Output the (X, Y) coordinate of the center of the cell containing the given text.  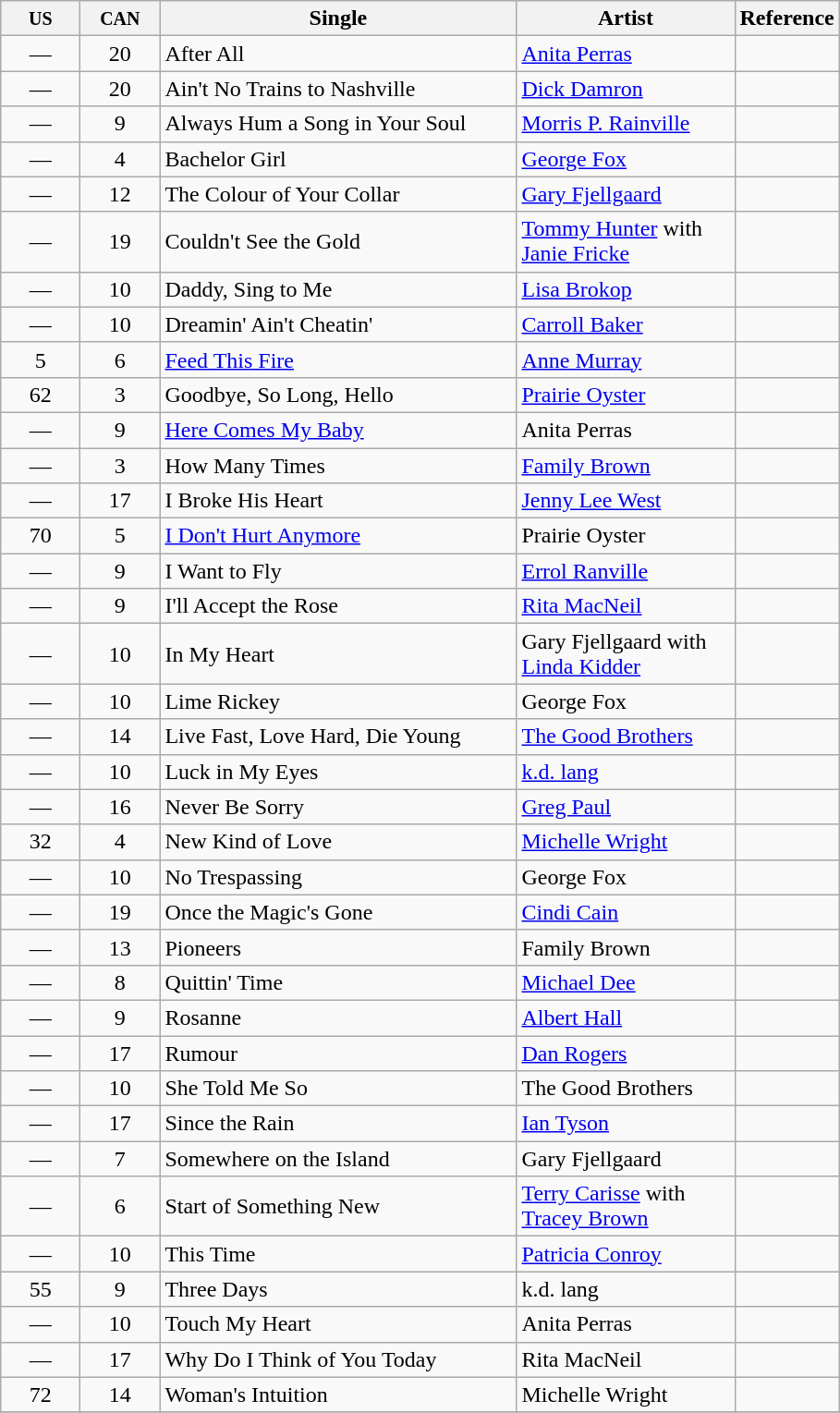
72 (41, 1395)
I'll Accept the Rose (338, 606)
Pioneers (338, 947)
Gary Fjellgaard with Linda Kidder (626, 654)
13 (120, 947)
Somewhere on the Island (338, 1159)
I Want to Fly (338, 571)
Patricia Conroy (626, 1254)
Ain't No Trains to Nashville (338, 89)
Terry Carisse with Tracey Brown (626, 1207)
8 (120, 982)
Anne Murray (626, 359)
Greg Paul (626, 807)
In My Heart (338, 654)
Carroll Baker (626, 324)
Lisa Brokop (626, 289)
Lime Rickey (338, 701)
Three Days (338, 1289)
32 (41, 842)
Never Be Sorry (338, 807)
Ian Tyson (626, 1124)
Touch My Heart (338, 1324)
Rumour (338, 1053)
The Colour of Your Collar (338, 194)
Tommy Hunter with Janie Fricke (626, 242)
Since the Rain (338, 1124)
62 (41, 395)
Luck in My Eyes (338, 772)
55 (41, 1289)
No Trespassing (338, 877)
Feed This Fire (338, 359)
Errol Ranville (626, 571)
Woman's Intuition (338, 1395)
Why Do I Think of You Today (338, 1359)
Couldn't See the Gold (338, 242)
I Broke His Heart (338, 501)
Cindi Cain (626, 912)
7 (120, 1159)
Daddy, Sing to Me (338, 289)
Single (338, 18)
New Kind of Love (338, 842)
Once the Magic's Gone (338, 912)
Dan Rogers (626, 1053)
Michael Dee (626, 982)
Bachelor Girl (338, 159)
US (41, 18)
12 (120, 194)
Artist (626, 18)
CAN (120, 18)
This Time (338, 1254)
Dick Damron (626, 89)
Albert Hall (626, 1017)
Rosanne (338, 1017)
Here Comes My Baby (338, 430)
Reference (787, 18)
She Told Me So (338, 1089)
70 (41, 536)
Goodbye, So Long, Hello (338, 395)
How Many Times (338, 465)
Jenny Lee West (626, 501)
Morris P. Rainville (626, 124)
Quittin' Time (338, 982)
Dreamin' Ain't Cheatin' (338, 324)
Start of Something New (338, 1207)
I Don't Hurt Anymore (338, 536)
After All (338, 54)
Live Fast, Love Hard, Die Young (338, 737)
16 (120, 807)
Always Hum a Song in Your Soul (338, 124)
